For the text-containing cell, return its midpoint in (x, y) coordinate format. 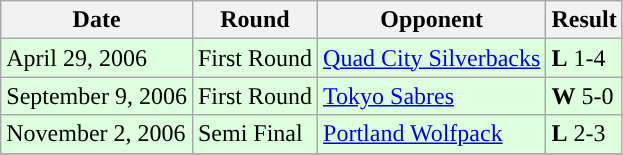
Portland Wolfpack (432, 134)
L 2-3 (584, 134)
April 29, 2006 (97, 58)
Date (97, 20)
Quad City Silverbacks (432, 58)
Semi Final (254, 134)
W 5-0 (584, 96)
November 2, 2006 (97, 134)
Opponent (432, 20)
September 9, 2006 (97, 96)
Round (254, 20)
Result (584, 20)
L 1-4 (584, 58)
Tokyo Sabres (432, 96)
